Find where the given text appears and provide that cell's center as (x, y) coordinate. 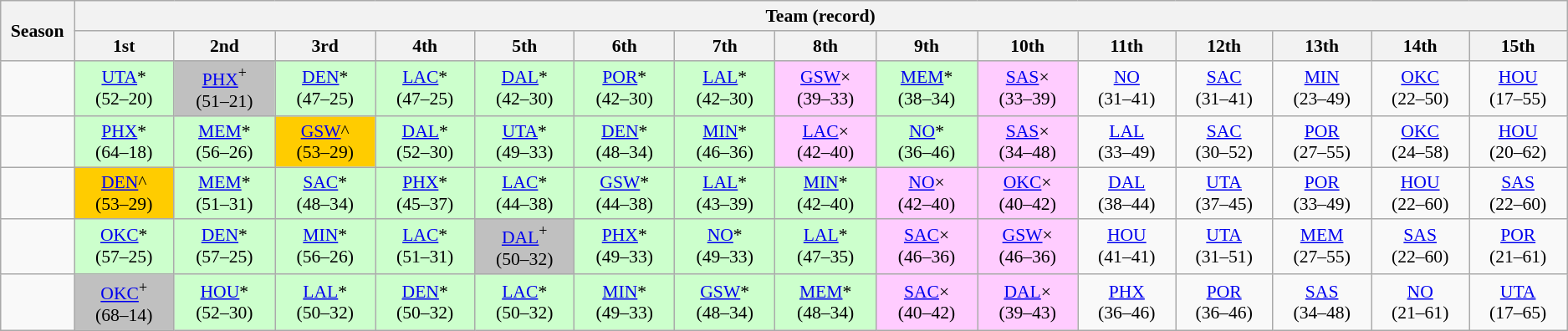
DEN*(48–34) (625, 142)
13th (1322, 46)
15th (1519, 46)
12th (1224, 46)
SAC(31–41) (1224, 89)
NO(21–61) (1420, 303)
MIN*(56–26) (325, 246)
PHX+(51–21) (224, 89)
POR(36–46) (1224, 303)
GSW*(44–38) (625, 192)
SAS(34–48) (1322, 303)
GSW*(48–34) (725, 303)
HOU(41–41) (1127, 246)
SAS×(33–39) (1027, 89)
8th (826, 46)
LAC×(42–40) (826, 142)
MIN(23–49) (1322, 89)
PHX*(64–18) (124, 142)
HOU*(52–30) (224, 303)
DEN*(57–25) (224, 246)
DEN*(47–25) (325, 89)
MIN*(46–36) (725, 142)
DAL*(52–30) (425, 142)
1st (124, 46)
LAL*(42–30) (725, 89)
UTA(31–51) (1224, 246)
PHX(36–46) (1127, 303)
MEM*(56–26) (224, 142)
LAC*(50–32) (525, 303)
POR(21–61) (1519, 246)
9th (927, 46)
MEM*(48–34) (826, 303)
MIN*(49–33) (625, 303)
UTA(37–45) (1224, 192)
MEM*(51–31) (224, 192)
2nd (224, 46)
HOU(20–62) (1519, 142)
OKC+(68–14) (124, 303)
LAL*(43–39) (725, 192)
LAC*(51–31) (425, 246)
MEM(27–55) (1322, 246)
PHX*(49–33) (625, 246)
OKC×(40–42) (1027, 192)
5th (525, 46)
DEN^(53–29) (124, 192)
SAC*(48–34) (325, 192)
DAL(38–44) (1127, 192)
MEM*(38–34) (927, 89)
GSW^(53–29) (325, 142)
SAS×(34–48) (1027, 142)
HOU(17–55) (1519, 89)
OKC(22–50) (1420, 89)
NO*(49–33) (725, 246)
OKC(24–58) (1420, 142)
MIN*(42–40) (826, 192)
6th (625, 46)
3rd (325, 46)
UTA(17–65) (1519, 303)
11th (1127, 46)
DEN*(50–32) (425, 303)
LAC*(47–25) (425, 89)
UTA*(49–33) (525, 142)
LAL*(50–32) (325, 303)
GSW×(39–33) (826, 89)
7th (725, 46)
DAL*(42–30) (525, 89)
OKC*(57–25) (124, 246)
LAL*(47–35) (826, 246)
4th (425, 46)
NO(31–41) (1127, 89)
POR*(42–30) (625, 89)
DAL×(39–43) (1027, 303)
SAC×(40–42) (927, 303)
NO*(36–46) (927, 142)
PHX*(45–37) (425, 192)
UTA*(52–20) (124, 89)
DAL+(50–32) (525, 246)
LAL(33–49) (1127, 142)
LAC*(44–38) (525, 192)
POR(27–55) (1322, 142)
SAC(30–52) (1224, 142)
Season (38, 30)
GSW×(46–36) (1027, 246)
POR(33–49) (1322, 192)
Team (record) (820, 16)
14th (1420, 46)
NO×(42–40) (927, 192)
SAC×(46–36) (927, 246)
10th (1027, 46)
HOU(22–60) (1420, 192)
